Scan for the cell matching the given text and deliver its (x, y) coordinate at center. 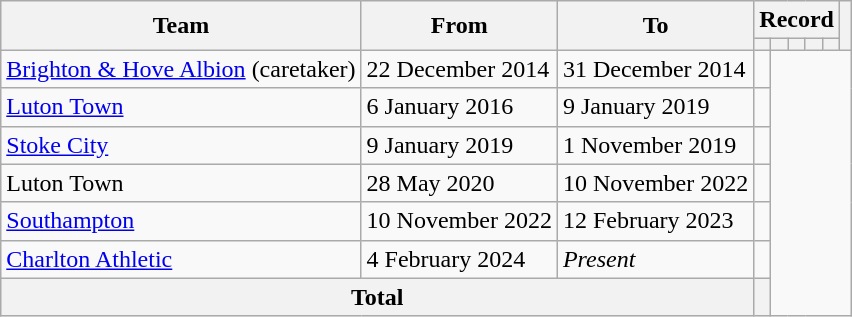
28 May 2020 (459, 183)
Total (378, 297)
Record (797, 20)
Stoke City (181, 145)
Southampton (181, 221)
4 February 2024 (459, 259)
12 February 2023 (655, 221)
Brighton & Hove Albion (caretaker) (181, 69)
Present (655, 259)
Charlton Athletic (181, 259)
6 January 2016 (459, 107)
Team (181, 26)
To (655, 26)
22 December 2014 (459, 69)
1 November 2019 (655, 145)
31 December 2014 (655, 69)
From (459, 26)
